Identify which cell holds the provided text, then report its (X, Y) central coordinate. 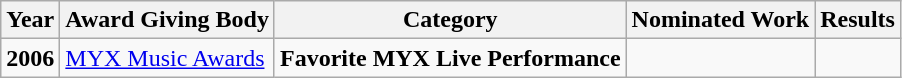
Year (30, 20)
Category (450, 20)
2006 (30, 58)
Award Giving Body (168, 20)
Nominated Work (720, 20)
Results (858, 20)
MYX Music Awards (168, 58)
Favorite MYX Live Performance (450, 58)
